Find where the given text appears and provide that cell's center as [x, y] coordinate. 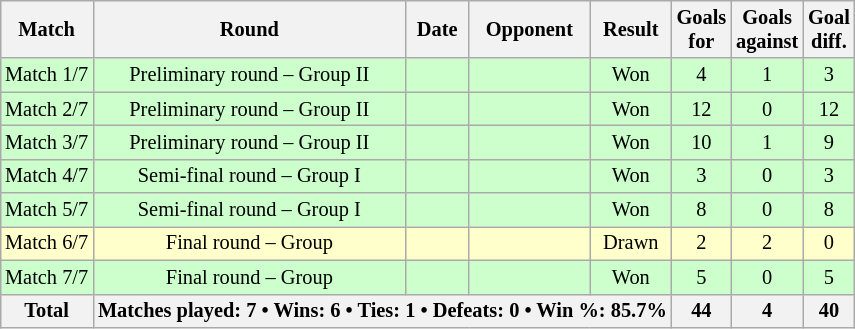
Goaldiff. [829, 29]
Match 1/7 [46, 75]
Match 6/7 [46, 243]
Matches played: 7 • Wins: 6 • Ties: 1 • Defeats: 0 • Win %: 85.7% [382, 311]
44 [702, 311]
Match 3/7 [46, 142]
40 [829, 311]
Drawn [631, 243]
Goalsfor [702, 29]
Round [250, 29]
Result [631, 29]
Date [438, 29]
9 [829, 142]
Match [46, 29]
Match 4/7 [46, 176]
Match 7/7 [46, 277]
Total [46, 311]
Match 2/7 [46, 109]
Goalsagainst [767, 29]
Opponent [530, 29]
Match 5/7 [46, 210]
10 [702, 142]
